Identify which cell holds the provided text, then report its (X, Y) central coordinate. 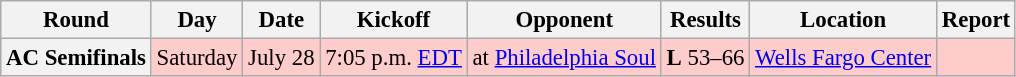
July 28 (282, 58)
Day (197, 20)
at Philadelphia Soul (564, 58)
Saturday (197, 58)
Report (976, 20)
Results (705, 20)
L 53–66 (705, 58)
Kickoff (394, 20)
Opponent (564, 20)
Round (76, 20)
Location (844, 20)
7:05 p.m. EDT (394, 58)
Wells Fargo Center (844, 58)
Date (282, 20)
AC Semifinals (76, 58)
